Detect which cell encompasses the target text, then output its [X, Y] center coordinate. 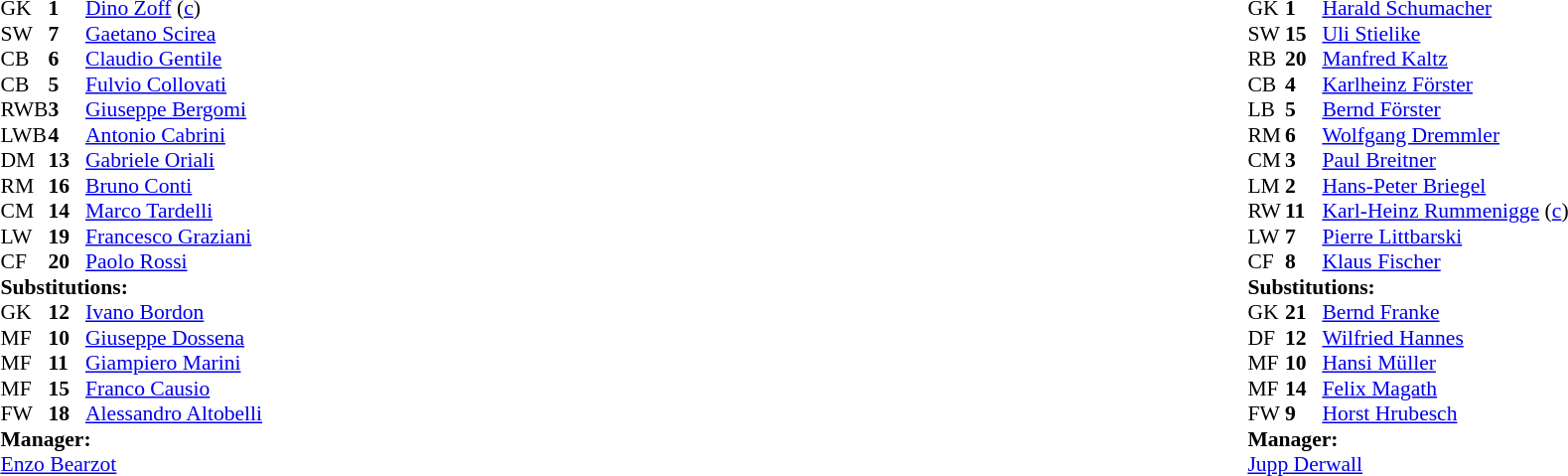
Francesco Graziani [174, 237]
LM [1266, 186]
Bernd Franke [1445, 313]
Horst Hrubesch [1445, 414]
Ivano Bordon [174, 313]
Paul Breitner [1445, 160]
18 [67, 414]
Hans-Peter Briegel [1445, 186]
Bernd Förster [1445, 110]
9 [1304, 414]
Giuseppe Dossena [174, 338]
Wolfgang Dremmler [1445, 135]
Wilfried Hannes [1445, 338]
Karl-Heinz Rummenigge (c) [1445, 212]
Fulvio Collovati [174, 84]
Alessandro Altobelli [174, 414]
Klaus Fischer [1445, 261]
RB [1266, 59]
21 [1304, 313]
Pierre Littbarski [1445, 237]
16 [67, 186]
8 [1304, 261]
DF [1266, 338]
Giampiero Marini [174, 363]
LWB [24, 135]
LB [1266, 110]
Bruno Conti [174, 186]
Karlheinz Förster [1445, 84]
13 [67, 160]
Antonio Cabrini [174, 135]
Felix Magath [1445, 389]
Manfred Kaltz [1445, 59]
Franco Causio [174, 389]
RW [1266, 212]
RWB [24, 110]
Claudio Gentile [174, 59]
2 [1304, 186]
Giuseppe Bergomi [174, 110]
Paolo Rossi [174, 261]
Uli Stielike [1445, 34]
Hansi Müller [1445, 363]
Marco Tardelli [174, 212]
Gaetano Scirea [174, 34]
Gabriele Oriali [174, 160]
19 [67, 237]
DM [24, 160]
